Determine the (x, y) coordinate at the center of the cell enclosing the given text.  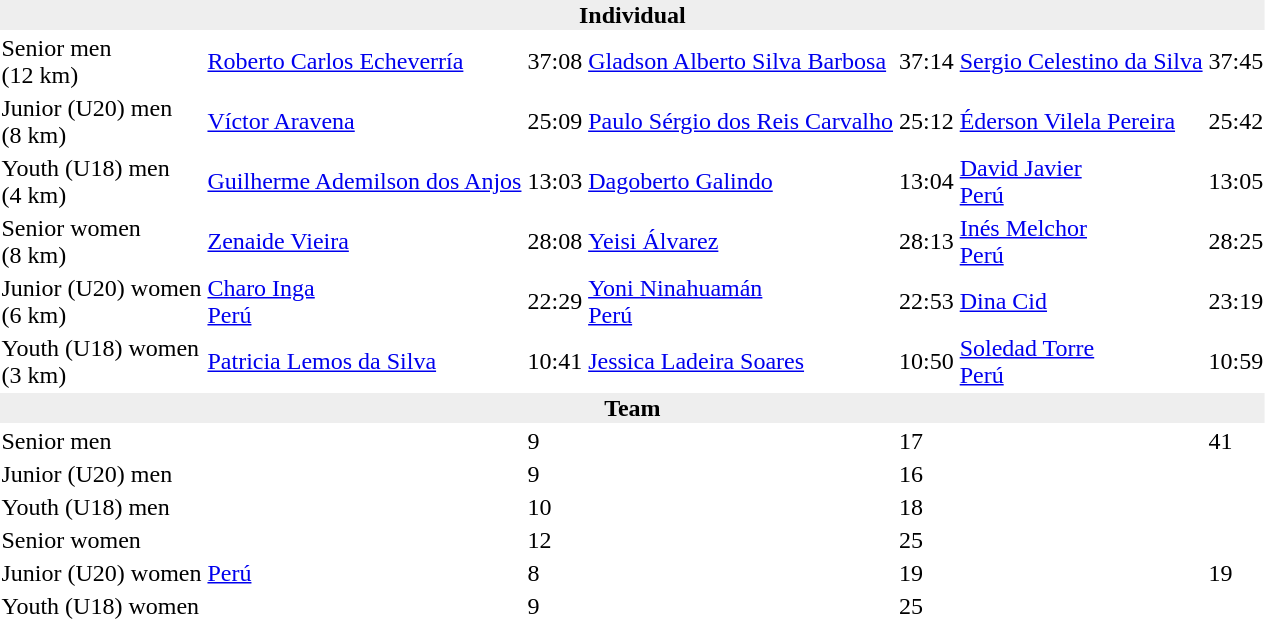
Senior women (102, 540)
Junior (U20) women(6 km) (102, 302)
25 (927, 540)
Paulo Sérgio dos Reis Carvalho (741, 122)
Inés Melchor Perú (1081, 242)
Yeisi Álvarez (741, 242)
10:41 (555, 362)
16 (927, 474)
Zenaide Vieira (364, 242)
Sergio Celestino da Silva (1081, 62)
Senior men(12 km) (102, 62)
Dagoberto Galindo (741, 182)
Youth (U18) men(4 km) (102, 182)
37:45 (1236, 62)
Team (632, 408)
41 (1236, 441)
22:53 (927, 302)
28:13 (927, 242)
Éderson Vilela Pereira (1081, 122)
Youth (U18) women(3 km) (102, 362)
28:25 (1236, 242)
12 (555, 540)
Senior men (102, 441)
Gladson Alberto Silva Barbosa (741, 62)
18 (927, 507)
Patricia Lemos da Silva (364, 362)
25:09 (555, 122)
Senior women(8 km) (102, 242)
Individual (632, 15)
Víctor Aravena (364, 122)
25:12 (927, 122)
17 (927, 441)
Junior (U20) men (102, 474)
25:42 (1236, 122)
Jessica Ladeira Soares (741, 362)
28:08 (555, 242)
13:04 (927, 182)
Perú (364, 573)
Junior (U20) women (102, 573)
13:05 (1236, 182)
Yoni Ninahuamán Perú (741, 302)
David Javier Perú (1081, 182)
13:03 (555, 182)
Junior (U20) men(8 km) (102, 122)
Charo Inga Perú (364, 302)
37:08 (555, 62)
Youth (U18) men (102, 507)
8 (555, 573)
37:14 (927, 62)
Roberto Carlos Echeverría (364, 62)
Guilherme Ademilson dos Anjos (364, 182)
23:19 (1236, 302)
Dina Cid (1081, 302)
10:50 (927, 362)
Soledad Torre Perú (1081, 362)
10 (555, 507)
22:29 (555, 302)
10:59 (1236, 362)
